From the cell containing the given text, extract its center point as [X, Y] coordinate. 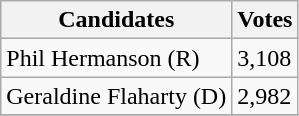
2,982 [265, 96]
Geraldine Flaharty (D) [116, 96]
Votes [265, 20]
3,108 [265, 58]
Phil Hermanson (R) [116, 58]
Candidates [116, 20]
